Capture the cell that displays the provided text and extract its [x, y] central coordinate. 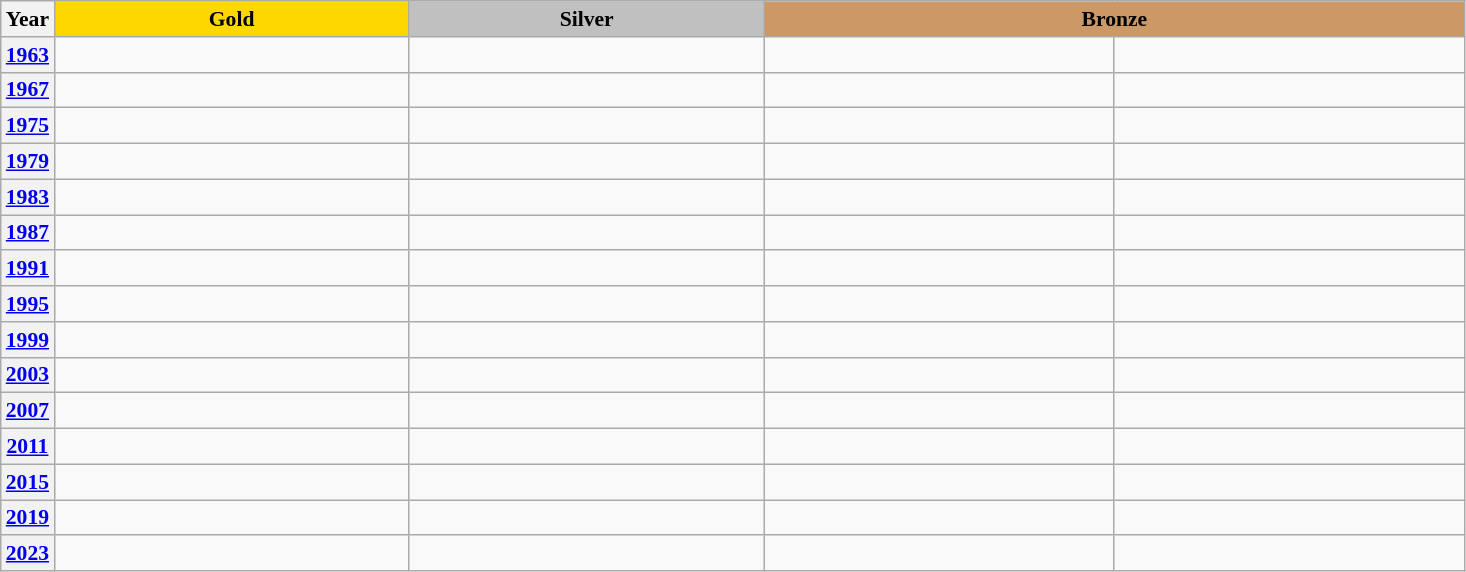
1963 [28, 55]
1991 [28, 269]
1995 [28, 304]
Silver [586, 19]
2007 [28, 411]
2015 [28, 482]
2019 [28, 518]
Year [28, 19]
2011 [28, 447]
1987 [28, 233]
Bronze [1114, 19]
2023 [28, 554]
1979 [28, 162]
1975 [28, 126]
Gold [232, 19]
1983 [28, 197]
1967 [28, 90]
2003 [28, 375]
1999 [28, 340]
